Detect which cell encompasses the target text, then output its [x, y] center coordinate. 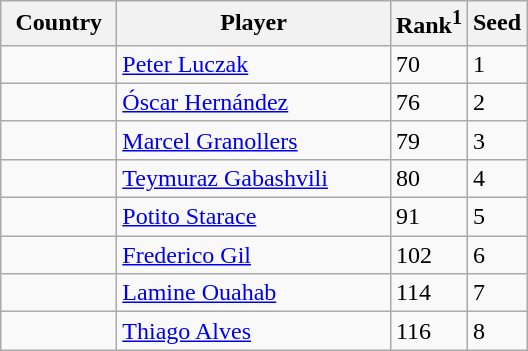
1 [496, 64]
5 [496, 217]
Thiago Alves [254, 331]
114 [428, 293]
80 [428, 178]
3 [496, 140]
76 [428, 102]
Marcel Granollers [254, 140]
79 [428, 140]
Lamine Ouahab [254, 293]
Rank1 [428, 24]
6 [496, 255]
Peter Luczak [254, 64]
Seed [496, 24]
116 [428, 331]
7 [496, 293]
Teymuraz Gabashvili [254, 178]
Country [59, 24]
70 [428, 64]
4 [496, 178]
Óscar Hernández [254, 102]
8 [496, 331]
Potito Starace [254, 217]
102 [428, 255]
Frederico Gil [254, 255]
91 [428, 217]
2 [496, 102]
Player [254, 24]
